Extract the (x, y) coordinate from the center of the cell holding the provided text.  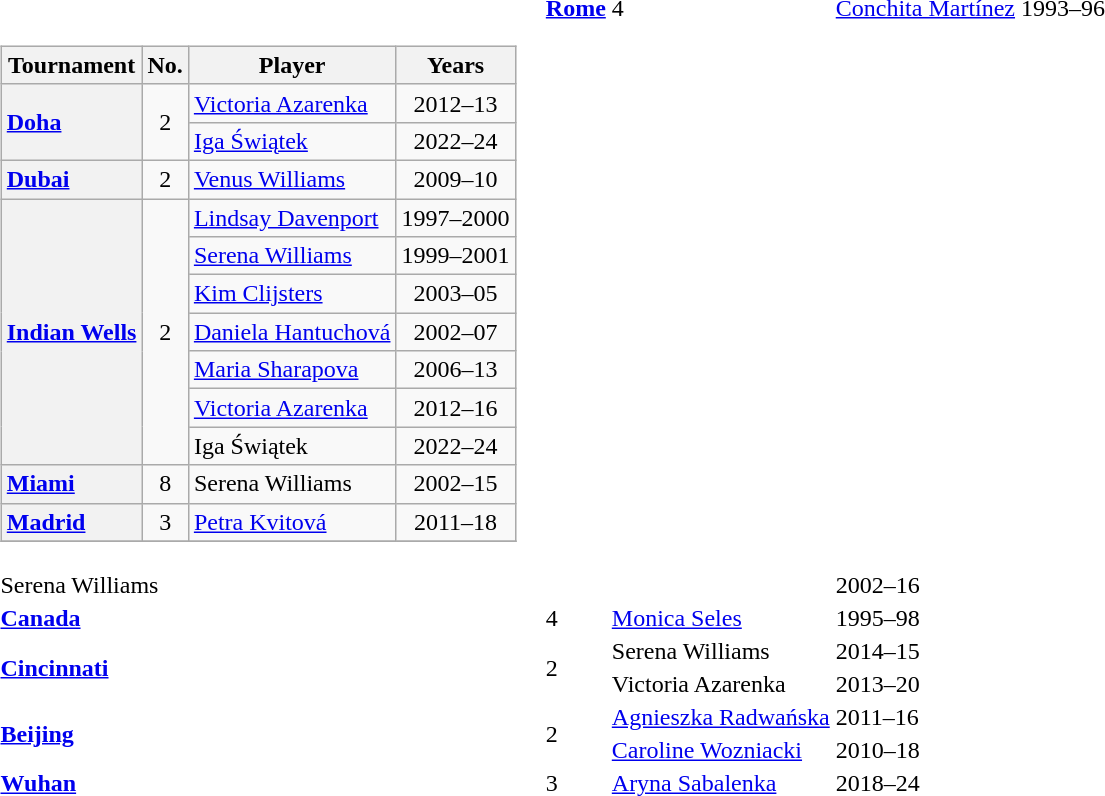
2002–16 (925, 585)
Petra Kvitová (292, 522)
2003–05 (456, 294)
8 (165, 484)
2009–10 (456, 179)
2006–13 (456, 370)
Indian Wells (72, 331)
Player (292, 65)
Daniela Hantuchová (292, 332)
Kim Clijsters (292, 294)
3 (165, 522)
2012–16 (456, 408)
Tournament (72, 65)
1995–98 (925, 618)
1999–2001 (456, 256)
No. (165, 65)
Madrid (72, 522)
Caroline Wozniacki (720, 750)
2014–15 (925, 651)
2011–16 (925, 717)
4 (576, 618)
Miami (72, 484)
2002–07 (456, 332)
2012–13 (456, 103)
2002–15 (456, 484)
2010–18 (925, 750)
1997–2000 (456, 217)
Dubai (72, 179)
Years (456, 65)
2013–20 (925, 684)
Maria Sharapova (292, 370)
Doha (72, 122)
Agnieszka Radwańska (720, 717)
Monica Seles (720, 618)
Venus Williams (292, 179)
Lindsay Davenport (292, 217)
2011–18 (456, 522)
